Locate the cell with the specified text and output its [x, y] center coordinate. 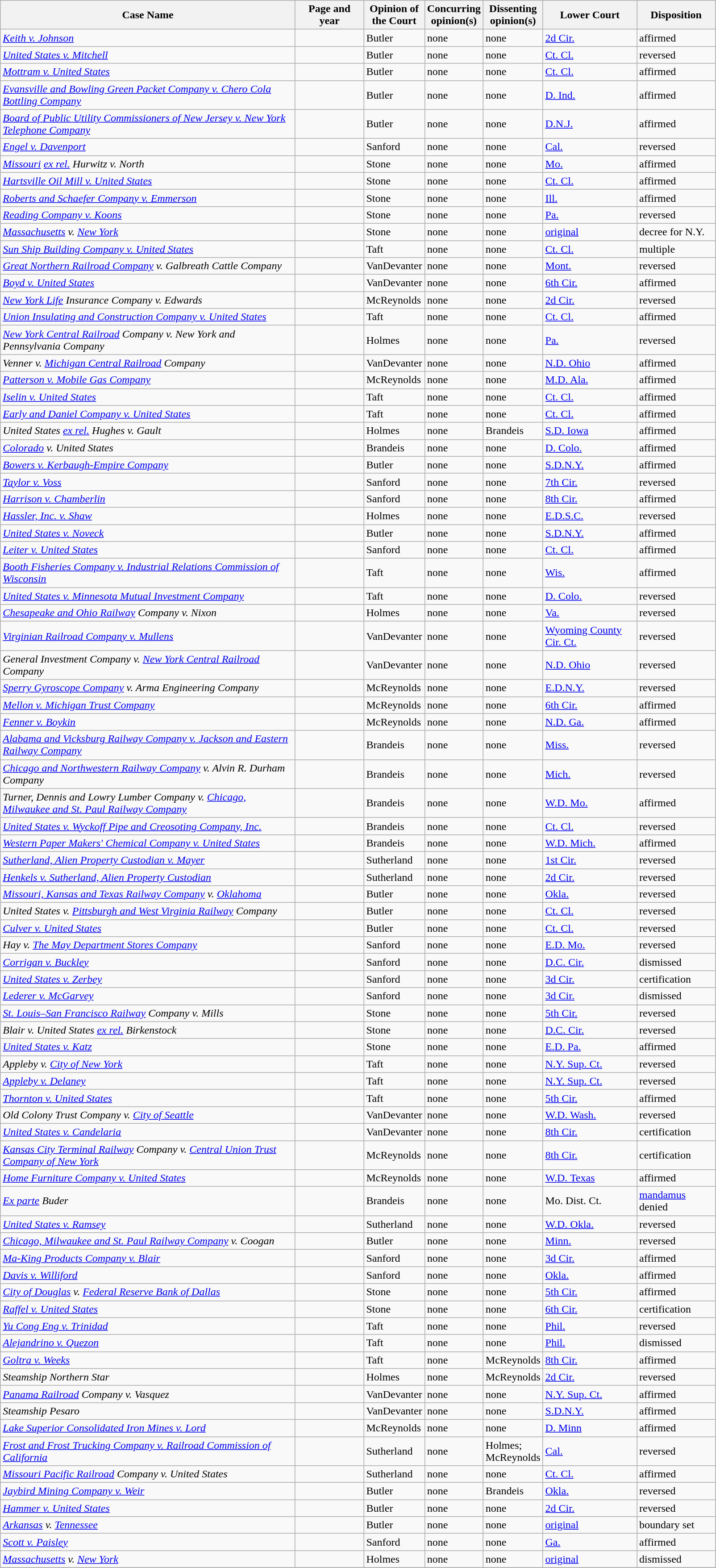
Mottram v. United States [148, 72]
Roberts and Schaefer Company v. Emmerson [148, 198]
Reading Company v. Koons [148, 215]
Steamship Northern Star [148, 1377]
New York Central Railroad Company v. New York and Pennsylvania Company [148, 340]
Alabama and Vicksburg Railway Company v. Jackson and Eastern Railway Company [148, 745]
General Investment Company v. New York Central Railroad Company [148, 665]
E.D.N.Y. [590, 688]
Evansville and Bowling Green Packet Company v. Chero Cola Bottling Company [148, 95]
Virginian Railroad Company v. Mullens [148, 636]
Iselin v. United States [148, 397]
Venner v. Michigan Central Railroad Company [148, 363]
Henkels v. Sutherland, Alien Property Custodian [148, 877]
Colorado v. United States [148, 448]
Chesapeake and Ohio Railway Company v. Nixon [148, 613]
Wyoming County Cir. Ct. [590, 636]
Hassler, Inc. v. Shaw [148, 516]
Chicago, Milwaukee and St. Paul Railway Company v. Coogan [148, 1241]
Chicago and Northwestern Railway Company v. Alvin R. Durham Company [148, 774]
United States v. Zerbey [148, 979]
Wis. [590, 573]
Opinion of the Court [394, 15]
United States v. Katz [148, 1047]
7th Cir. [590, 482]
Concurring opinion(s) [454, 15]
United States v. Candelaria [148, 1132]
W.D. Wash. [590, 1115]
Bowers v. Kerbaugh-Empire Company [148, 465]
Minn. [590, 1241]
Dissenting opinion(s) [513, 15]
E.D. Pa. [590, 1047]
Leiter v. United States [148, 550]
Mont. [590, 266]
Western Paper Makers' Chemical Company v. United States [148, 843]
decree for N.Y. [676, 232]
W.D. Okla. [590, 1224]
Hartsville Oil Mill v. United States [148, 181]
Old Colony Trust Company v. City of Seattle [148, 1115]
United States ex rel. Hughes v. Gault [148, 431]
Home Furniture Company v. United States [148, 1178]
Harrison v. Chamberlin [148, 499]
Yu Cong Eng v. Trinidad [148, 1326]
Alejandrino v. Quezon [148, 1343]
Scott v. Paisley [148, 1542]
1st Cir. [590, 860]
Arkansas v. Tennessee [148, 1525]
M.D. Ala. [590, 380]
Mo. Dist. Ct. [590, 1201]
Hammer v. United States [148, 1508]
E.D.S.C. [590, 516]
W.D. Mich. [590, 843]
Jaybird Mining Company v. Weir [148, 1491]
United States v. Wyckoff Pipe and Creosoting Company, Inc. [148, 826]
Mich. [590, 774]
Miss. [590, 745]
W.D. Mo. [590, 803]
Ill. [590, 198]
United States v. Mitchell [148, 55]
Va. [590, 613]
Patterson v. Mobile Gas Company [148, 380]
Ex parte Buder [148, 1201]
New York Life Insurance Company v. Edwards [148, 300]
Engel v. Davenport [148, 147]
multiple [676, 249]
D. Minn [590, 1428]
Hay v. The May Department Stores Company [148, 945]
Sperry Gyroscope Company v. Arma Engineering Company [148, 688]
United States v. Ramsey [148, 1224]
Union Insulating and Construction Company v. United States [148, 317]
Appleby v. City of New York [148, 1064]
Steamship Pesaro [148, 1411]
Appleby v. Delaney [148, 1081]
boundary set [676, 1525]
Mo. [590, 164]
Raffel v. United States [148, 1309]
D. Ind. [590, 95]
Panama Railroad Company v. Vasquez [148, 1394]
D.N.J. [590, 124]
Page and year [329, 15]
Thornton v. United States [148, 1098]
Kansas City Terminal Railway Company v. Central Union Trust Company of New York [148, 1155]
Case Name [148, 15]
mandamus denied [676, 1201]
Holmes; McReynolds [513, 1451]
Frost and Frost Trucking Company v. Railroad Commission of California [148, 1451]
Boyd v. United States [148, 283]
Missouri Pacific Railroad Company v. United States [148, 1474]
Lederer v. McGarvey [148, 996]
Missouri, Kansas and Texas Railway Company v. Oklahoma [148, 894]
Booth Fisheries Company v. Industrial Relations Commission of Wisconsin [148, 573]
N.D. Ga. [590, 722]
City of Douglas v. Federal Reserve Bank of Dallas [148, 1292]
Sutherland, Alien Property Custodian v. Mayer [148, 860]
United States v. Noveck [148, 533]
Disposition [676, 15]
Fenner v. Boykin [148, 722]
Blair v. United States ex rel. Birkenstock [148, 1030]
Goltra v. Weeks [148, 1360]
Great Northern Railroad Company v. Galbreath Cattle Company [148, 266]
United States v. Pittsburgh and West Virginia Railway Company [148, 911]
Corrigan v. Buckley [148, 962]
Lake Superior Consolidated Iron Mines v. Lord [148, 1428]
Taylor v. Voss [148, 482]
Ga. [590, 1542]
Missouri ex rel. Hurwitz v. North [148, 164]
Culver v. United States [148, 928]
Early and Daniel Company v. United States [148, 414]
United States v. Minnesota Mutual Investment Company [148, 596]
Board of Public Utility Commissioners of New Jersey v. New York Telephone Company [148, 124]
Sun Ship Building Company v. United States [148, 249]
Mellon v. Michigan Trust Company [148, 705]
S.D. Iowa [590, 431]
Keith v. Johnson [148, 38]
E.D. Mo. [590, 945]
St. Louis–San Francisco Railway Company v. Mills [148, 1013]
W.D. Texas [590, 1178]
Lower Court [590, 15]
Ma-King Products Company v. Blair [148, 1258]
Davis v. Williford [148, 1275]
Turner, Dennis and Lowry Lumber Company v. Chicago, Milwaukee and St. Paul Railway Company [148, 803]
